For the text-containing cell, return its midpoint in [x, y] coordinate format. 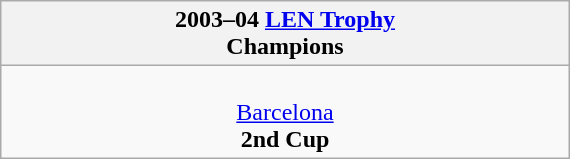
2003–04 LEN TrophyChampions [284, 34]
Barcelona2nd Cup [284, 112]
